Scan for the cell matching the given text and deliver its [X, Y] coordinate at center. 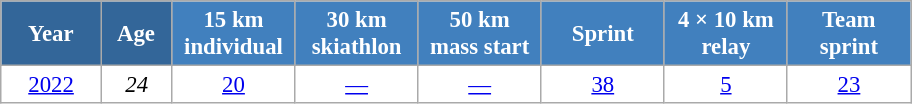
5 [726, 85]
Sprint [602, 34]
24 [136, 85]
30 km skiathlon [356, 34]
23 [848, 85]
Team sprint [848, 34]
Year [52, 34]
2022 [52, 85]
38 [602, 85]
20 [234, 85]
Age [136, 34]
50 km mass start [480, 34]
15 km individual [234, 34]
4 × 10 km relay [726, 34]
